Output the [x, y] coordinate of the center of the cell containing the given text.  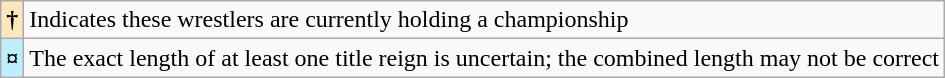
The exact length of at least one title reign is uncertain; the combined length may not be correct [484, 58]
¤ [12, 58]
Indicates these wrestlers are currently holding a championship [484, 20]
† [12, 20]
